Return (x, y) of the center of cell containing provided text 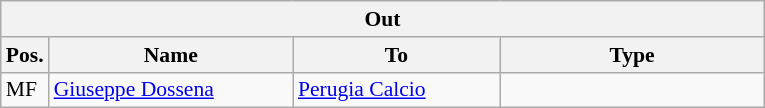
MF (25, 90)
To (396, 55)
Giuseppe Dossena (171, 90)
Perugia Calcio (396, 90)
Name (171, 55)
Pos. (25, 55)
Out (383, 19)
Type (632, 55)
